Scan for the cell matching the given text and deliver its (X, Y) coordinate at center. 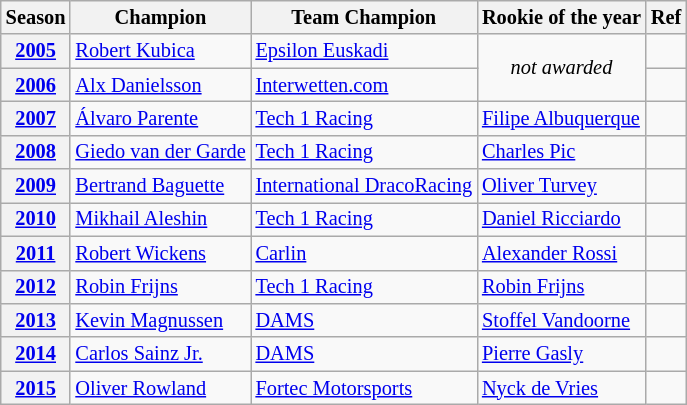
Champion (160, 17)
Kevin Magnussen (160, 320)
Epsilon Euskadi (364, 51)
Oliver Turvey (562, 186)
not awarded (562, 68)
2013 (36, 320)
Alexander Rossi (562, 253)
Robert Kubica (160, 51)
2014 (36, 354)
Carlos Sainz Jr. (160, 354)
Álvaro Parente (160, 118)
Alx Danielsson (160, 85)
International DracoRacing (364, 186)
Daniel Ricciardo (562, 219)
Nyck de Vries (562, 388)
Team Champion (364, 17)
Robert Wickens (160, 253)
Filipe Albuquerque (562, 118)
2010 (36, 219)
Giedo van der Garde (160, 152)
Mikhail Aleshin (160, 219)
Fortec Motorsports (364, 388)
2005 (36, 51)
Stoffel Vandoorne (562, 320)
Rookie of the year (562, 17)
Season (36, 17)
2015 (36, 388)
Ref (666, 17)
2011 (36, 253)
Bertrand Baguette (160, 186)
2008 (36, 152)
Charles Pic (562, 152)
Oliver Rowland (160, 388)
2007 (36, 118)
Pierre Gasly (562, 354)
Carlin (364, 253)
2012 (36, 287)
2009 (36, 186)
Interwetten.com (364, 85)
2006 (36, 85)
